Extract the (X, Y) coordinate from the center of the cell holding the provided text.  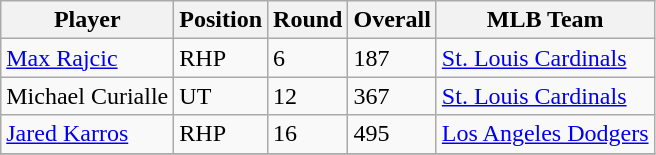
Overall (392, 20)
Max Rajcic (88, 58)
Position (221, 20)
MLB Team (545, 20)
Michael Curialle (88, 96)
Jared Karros (88, 134)
12 (308, 96)
187 (392, 58)
367 (392, 96)
Los Angeles Dodgers (545, 134)
16 (308, 134)
6 (308, 58)
495 (392, 134)
UT (221, 96)
Round (308, 20)
Player (88, 20)
